From the cell containing the given text, extract its center point as (x, y) coordinate. 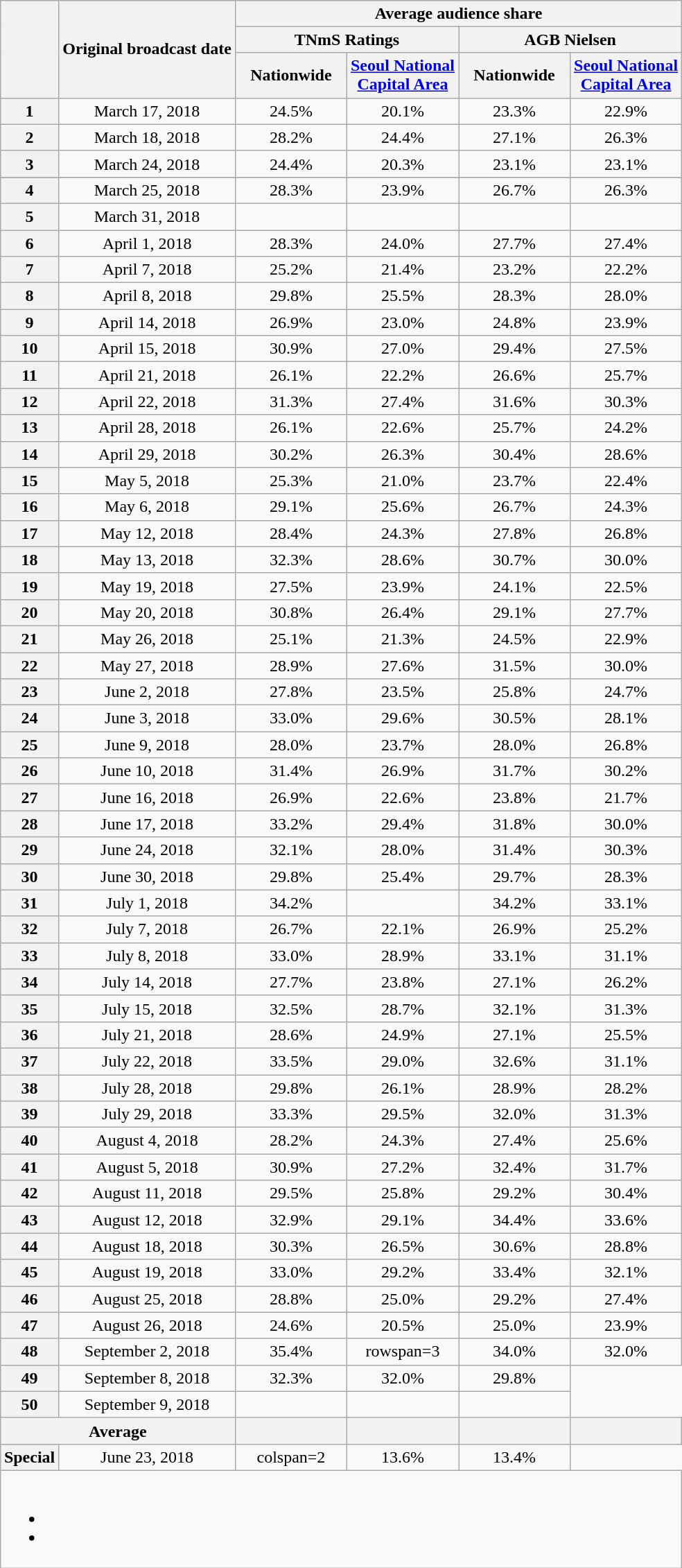
August 25, 2018 (147, 1299)
37 (29, 1061)
50 (29, 1404)
41 (29, 1167)
6 (29, 243)
15 (29, 481)
June 9, 2018 (147, 745)
25 (29, 745)
46 (29, 1299)
July 21, 2018 (147, 1035)
August 12, 2018 (147, 1220)
May 20, 2018 (147, 612)
23.0% (402, 322)
Original broadcast date (147, 49)
June 30, 2018 (147, 877)
27.6% (402, 665)
20.5% (402, 1325)
24.2% (627, 428)
38 (29, 1088)
September 2, 2018 (147, 1352)
30 (29, 877)
8 (29, 296)
July 28, 2018 (147, 1088)
45 (29, 1273)
August 5, 2018 (147, 1167)
33.6% (627, 1220)
32.9% (291, 1220)
31.5% (514, 665)
May 19, 2018 (147, 586)
24.1% (514, 586)
17 (29, 533)
21.0% (402, 481)
40 (29, 1141)
24.9% (402, 1035)
26.5% (402, 1246)
27.0% (402, 349)
July 22, 2018 (147, 1061)
33 (29, 956)
20.1% (402, 111)
August 11, 2018 (147, 1194)
14 (29, 454)
22.1% (402, 929)
May 13, 2018 (147, 560)
30.5% (514, 718)
July 8, 2018 (147, 956)
28.7% (402, 1008)
23.2% (514, 270)
23.5% (402, 692)
March 31, 2018 (147, 216)
24.8% (514, 322)
September 8, 2018 (147, 1378)
22.5% (627, 586)
May 6, 2018 (147, 507)
20 (29, 612)
April 22, 2018 (147, 402)
Average audience share (458, 13)
34 (29, 982)
July 1, 2018 (147, 903)
April 1, 2018 (147, 243)
April 8, 2018 (147, 296)
31.8% (514, 824)
10 (29, 349)
21.4% (402, 270)
39 (29, 1114)
September 9, 2018 (147, 1404)
28 (29, 824)
25.1% (291, 639)
3 (29, 164)
July 29, 2018 (147, 1114)
5 (29, 216)
33.2% (291, 824)
4 (29, 190)
May 27, 2018 (147, 665)
16 (29, 507)
33.5% (291, 1061)
29 (29, 850)
25.4% (402, 877)
28.1% (627, 718)
48 (29, 1352)
32.4% (514, 1167)
August 4, 2018 (147, 1141)
26 (29, 771)
44 (29, 1246)
47 (29, 1325)
29.7% (514, 877)
34.0% (514, 1352)
24.6% (291, 1325)
24.0% (402, 243)
1 (29, 111)
35 (29, 1008)
11 (29, 375)
August 18, 2018 (147, 1246)
22 (29, 665)
33.3% (291, 1114)
21.3% (402, 639)
24 (29, 718)
7 (29, 270)
32.6% (514, 1061)
21.7% (627, 798)
June 3, 2018 (147, 718)
colspan=2 (291, 1457)
rowspan=3 (402, 1352)
Average (118, 1431)
31.6% (514, 402)
42 (29, 1194)
26.6% (514, 375)
July 7, 2018 (147, 929)
Special (29, 1457)
28.4% (291, 533)
June 24, 2018 (147, 850)
March 17, 2018 (147, 111)
August 26, 2018 (147, 1325)
21 (29, 639)
36 (29, 1035)
30.6% (514, 1246)
June 17, 2018 (147, 824)
25.3% (291, 481)
27.2% (402, 1167)
13 (29, 428)
18 (29, 560)
March 24, 2018 (147, 164)
9 (29, 322)
June 16, 2018 (147, 798)
34.4% (514, 1220)
27 (29, 798)
35.4% (291, 1352)
June 23, 2018 (147, 1457)
23 (29, 692)
July 15, 2018 (147, 1008)
March 25, 2018 (147, 190)
April 28, 2018 (147, 428)
AGB Nielsen (570, 40)
TNmS Ratings (347, 40)
July 14, 2018 (147, 982)
19 (29, 586)
March 18, 2018 (147, 137)
13.6% (402, 1457)
32 (29, 929)
April 15, 2018 (147, 349)
13.4% (514, 1457)
23.3% (514, 111)
2 (29, 137)
29.0% (402, 1061)
April 14, 2018 (147, 322)
May 5, 2018 (147, 481)
May 26, 2018 (147, 639)
30.7% (514, 560)
April 21, 2018 (147, 375)
32.5% (291, 1008)
May 12, 2018 (147, 533)
24.7% (627, 692)
26.4% (402, 612)
April 29, 2018 (147, 454)
43 (29, 1220)
33.4% (514, 1273)
22.4% (627, 481)
June 2, 2018 (147, 692)
20.3% (402, 164)
April 7, 2018 (147, 270)
31 (29, 903)
49 (29, 1378)
30.8% (291, 612)
29.6% (402, 718)
12 (29, 402)
August 19, 2018 (147, 1273)
26.2% (627, 982)
June 10, 2018 (147, 771)
